For the text-containing cell, return its midpoint in (x, y) coordinate format. 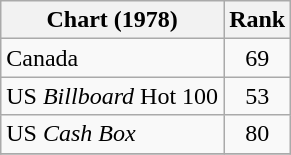
Canada (112, 58)
US Cash Box (112, 134)
69 (258, 58)
53 (258, 96)
Chart (1978) (112, 20)
US Billboard Hot 100 (112, 96)
80 (258, 134)
Rank (258, 20)
